Scan for the cell matching the given text and deliver its [x, y] coordinate at center. 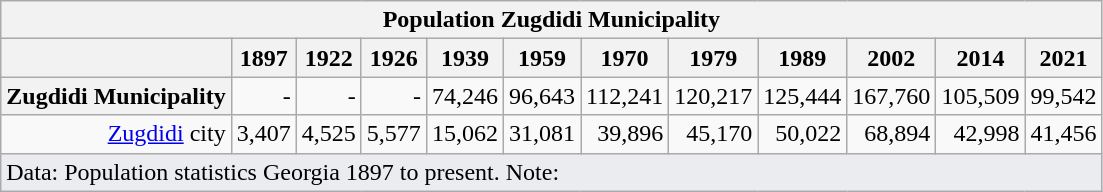
5,577 [394, 134]
112,241 [625, 96]
Population Zugdidi Municipality [552, 20]
105,509 [980, 96]
2021 [1064, 58]
42,998 [980, 134]
120,217 [714, 96]
3,407 [264, 134]
1970 [625, 58]
Zugdidi city [116, 134]
41,456 [1064, 134]
50,022 [802, 134]
45,170 [714, 134]
1979 [714, 58]
74,246 [464, 96]
31,081 [542, 134]
39,896 [625, 134]
1989 [802, 58]
68,894 [892, 134]
1939 [464, 58]
1959 [542, 58]
167,760 [892, 96]
Data: Population statistics Georgia 1897 to present. Note: [552, 172]
2014 [980, 58]
1922 [328, 58]
96,643 [542, 96]
1926 [394, 58]
4,525 [328, 134]
1897 [264, 58]
15,062 [464, 134]
2002 [892, 58]
Zugdidi Municipality [116, 96]
125,444 [802, 96]
99,542 [1064, 96]
